Find where the given text appears and provide that cell's center as [X, Y] coordinate. 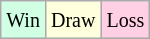
Win [24, 20]
Draw [72, 20]
Loss [126, 20]
